Determine the [X, Y] coordinate at the center of the cell enclosing the given text.  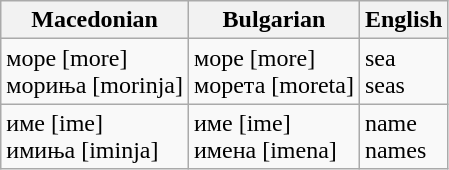
sea seas [403, 72]
Bulgarian [274, 20]
Macedonian [95, 20]
име [ime] имена [imena] [274, 136]
име [ime] имиња [iminja] [95, 136]
море [more] морета [moreta] [274, 72]
English [403, 20]
name names [403, 136]
море [more] мориња [morinja] [95, 72]
